Output the (X, Y) coordinate of the center of the cell containing the given text.  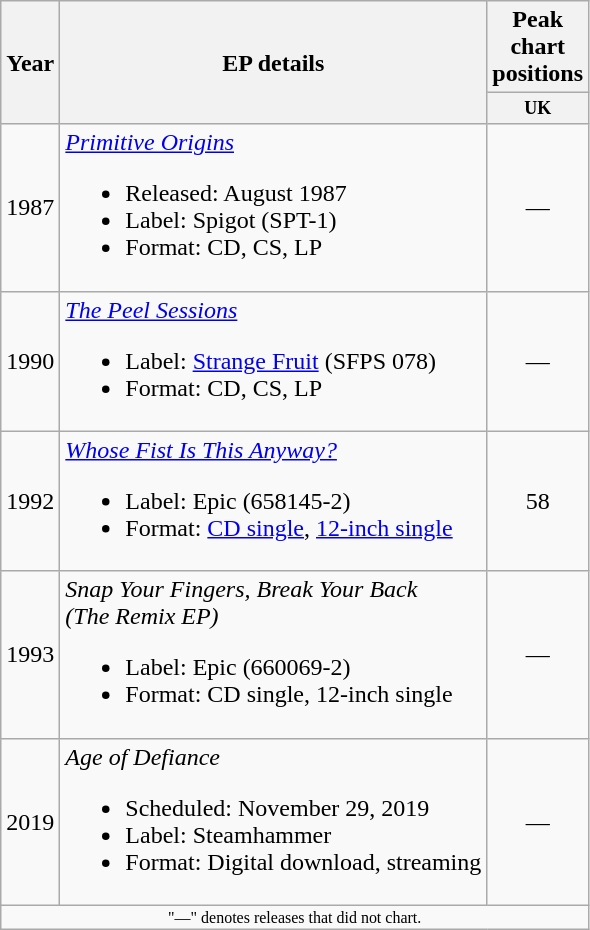
1993 (30, 654)
1987 (30, 208)
"—" denotes releases that did not chart. (295, 917)
Primitive OriginsReleased: August 1987Label: Spigot (SPT-1)Format: CD, CS, LP (274, 208)
The Peel SessionsLabel: Strange Fruit (SFPS 078)Format: CD, CS, LP (274, 361)
2019 (30, 822)
Whose Fist Is This Anyway?Label: Epic (658145-2)Format: CD single, 12-inch single (274, 501)
Peak chart positions (538, 47)
58 (538, 501)
Age of DefianceScheduled: November 29, 2019Label: SteamhammerFormat: Digital download, streaming (274, 822)
UK (538, 108)
1990 (30, 361)
EP details (274, 62)
1992 (30, 501)
Year (30, 62)
Snap Your Fingers, Break Your Back(The Remix EP)Label: Epic (660069-2)Format: CD single, 12-inch single (274, 654)
